Capture the cell that displays the provided text and extract its [X, Y] central coordinate. 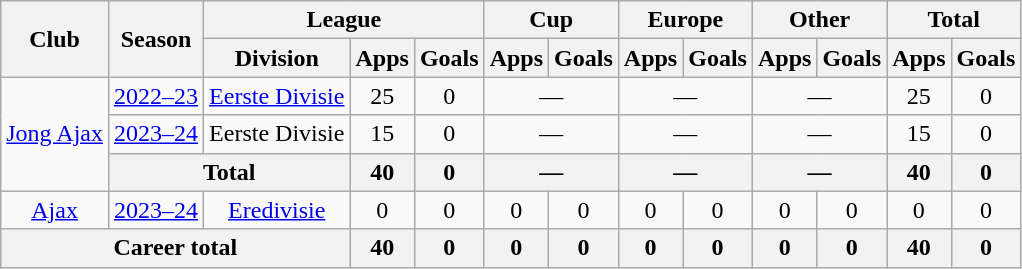
Eredivisie [277, 210]
Cup [551, 20]
Division [277, 58]
Europe [685, 20]
2022–23 [156, 96]
Career total [176, 248]
Jong Ajax [55, 134]
Ajax [55, 210]
Club [55, 39]
Season [156, 39]
Other [819, 20]
League [344, 20]
